Find where the given text appears and provide that cell's center as (X, Y) coordinate. 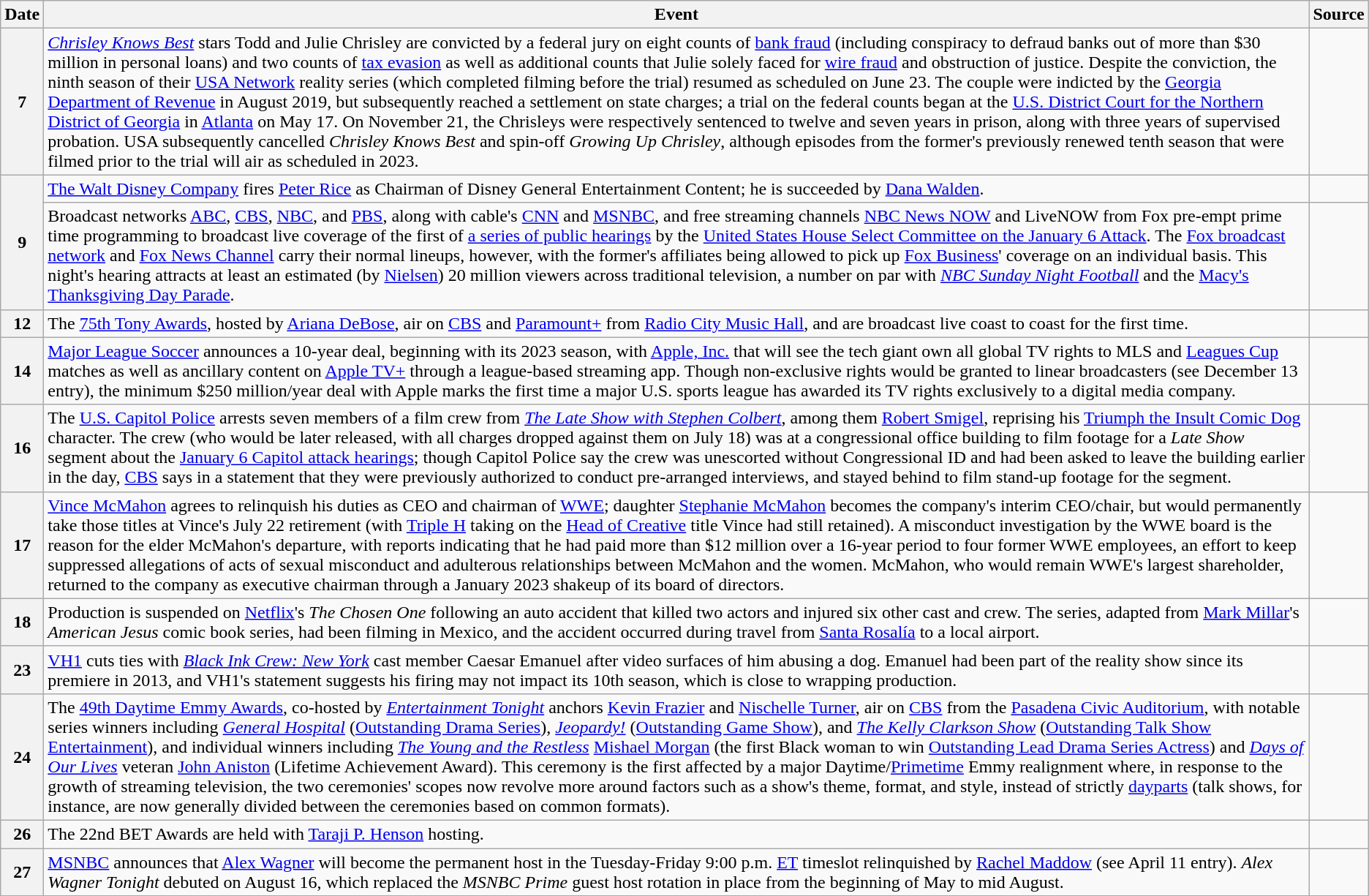
7 (22, 102)
24 (22, 756)
27 (22, 872)
Event (676, 15)
17 (22, 545)
18 (22, 622)
14 (22, 371)
16 (22, 448)
9 (22, 242)
The Walt Disney Company fires Peter Rice as Chairman of Disney General Entertainment Content; he is succeeded by Dana Walden. (676, 189)
26 (22, 834)
Source (1338, 15)
The 22nd BET Awards are held with Taraji P. Henson hosting. (676, 834)
Date (22, 15)
23 (22, 670)
12 (22, 323)
